Return [x, y] of the center of cell containing provided text 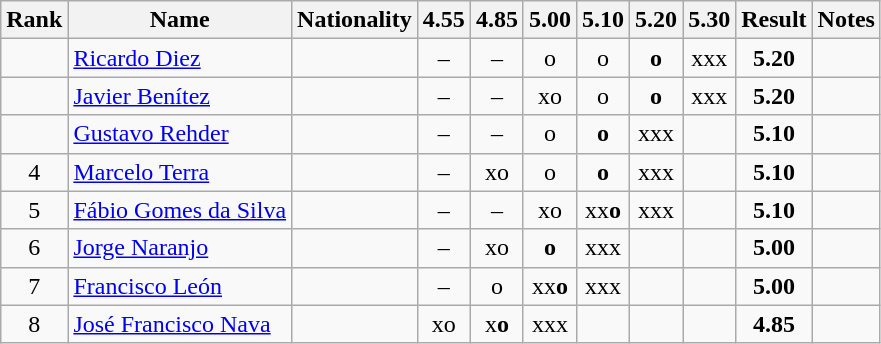
4.55 [444, 20]
8 [34, 324]
Javier Benítez [180, 96]
Jorge Naranjo [180, 248]
José Francisco Nava [180, 324]
Marcelo Terra [180, 172]
Name [180, 20]
Result [774, 20]
5 [34, 210]
6 [34, 248]
4 [34, 172]
5.30 [710, 20]
Nationality [355, 20]
Notes [846, 20]
Ricardo Diez [180, 58]
Rank [34, 20]
Francisco León [180, 286]
Gustavo Rehder [180, 134]
7 [34, 286]
Fábio Gomes da Silva [180, 210]
